From the cell containing the given text, extract its center point as [x, y] coordinate. 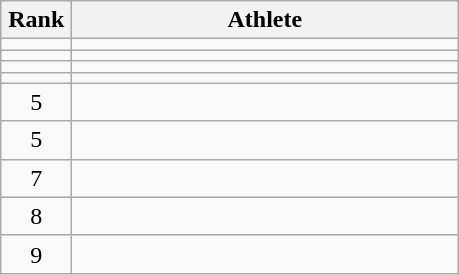
Rank [36, 20]
9 [36, 254]
8 [36, 216]
Athlete [265, 20]
7 [36, 178]
